Identify which cell holds the provided text, then report its (x, y) central coordinate. 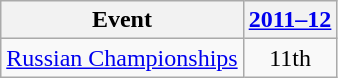
Russian Championships (122, 58)
Event (122, 20)
2011–12 (290, 20)
11th (290, 58)
